Find where the given text appears and provide that cell's center as (x, y) coordinate. 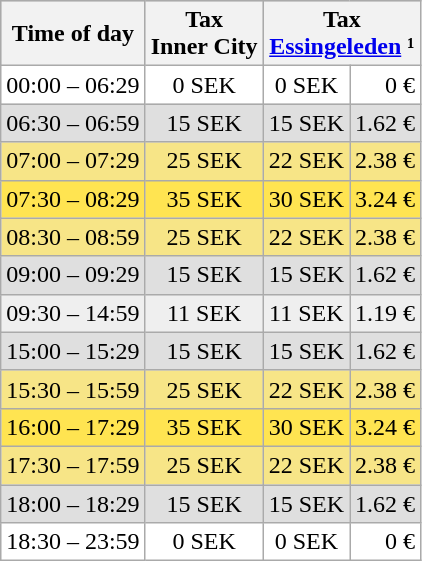
Time of day (73, 34)
18:00 – 18:29 (73, 503)
07:00 – 07:29 (73, 161)
TaxInner City (204, 34)
TaxEssingeleden ¹ (342, 34)
15:30 – 15:59 (73, 389)
09:30 – 14:59 (73, 313)
06:30 – 06:59 (73, 123)
15:00 – 15:29 (73, 351)
1.19 € (386, 313)
16:00 – 17:29 (73, 427)
00:00 – 06:29 (73, 85)
09:00 – 09:29 (73, 275)
18:30 – 23:59 (73, 542)
17:30 – 17:59 (73, 465)
08:30 – 08:59 (73, 237)
07:30 – 08:29 (73, 199)
